Detect which cell encompasses the target text, then output its (X, Y) center coordinate. 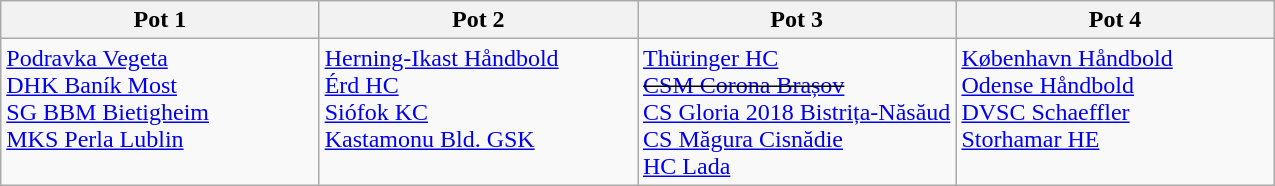
Podravka Vegeta DHK Baník Most SG BBM Bietigheim MKS Perla Lublin (160, 112)
Thüringer HC CSM Corona Brașov CS Gloria 2018 Bistrița-Năsăud CS Măgura Cisnădie HC Lada (797, 112)
København Håndbold Odense Håndbold DVSC Schaeffler Storhamar HE (1115, 112)
Pot 4 (1115, 20)
Pot 3 (797, 20)
Herning-Ikast Håndbold Érd HC Siófok KC Kastamonu Bld. GSK (478, 112)
Pot 1 (160, 20)
Pot 2 (478, 20)
